Locate the cell with the specified text and output its [x, y] center coordinate. 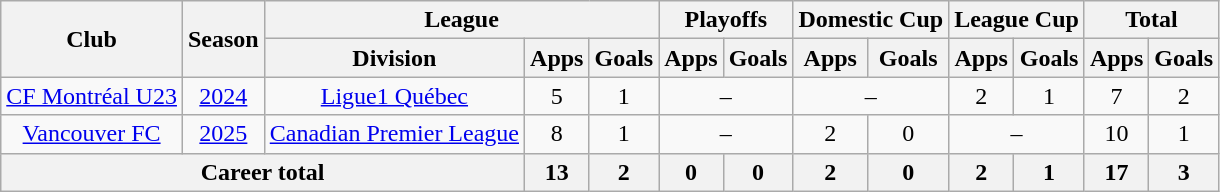
10 [1116, 134]
Club [92, 39]
7 [1116, 96]
CF Montréal U23 [92, 96]
Domestic Cup [871, 20]
League [461, 20]
8 [557, 134]
3 [1184, 172]
2024 [223, 96]
5 [557, 96]
League Cup [1017, 20]
Season [223, 39]
Vancouver FC [92, 134]
Playoffs [726, 20]
13 [557, 172]
Canadian Premier League [394, 134]
Career total [263, 172]
Total [1151, 20]
Division [394, 58]
Ligue1 Québec [394, 96]
2025 [223, 134]
17 [1116, 172]
